Extract the [X, Y] coordinate from the center of the cell holding the provided text.  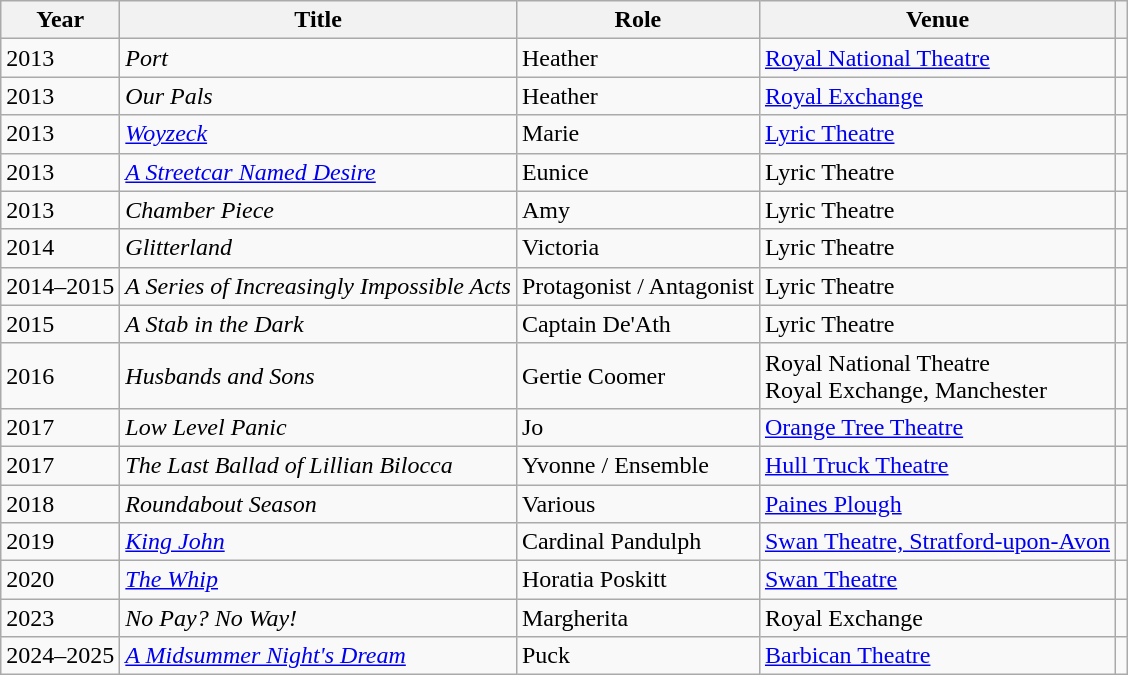
Swan Theatre, Stratford-upon-Avon [937, 542]
The Whip [318, 580]
Amy [638, 210]
Protagonist / Antagonist [638, 286]
Our Pals [318, 96]
2015 [60, 324]
A Streetcar Named Desire [318, 172]
Port [318, 58]
Royal National TheatreRoyal Exchange, Manchester [937, 376]
2016 [60, 376]
2019 [60, 542]
Chamber Piece [318, 210]
Roundabout Season [318, 503]
Royal National Theatre [937, 58]
Gertie Coomer [638, 376]
Venue [937, 20]
Swan Theatre [937, 580]
2018 [60, 503]
Title [318, 20]
Woyzeck [318, 134]
Role [638, 20]
Year [60, 20]
Eunice [638, 172]
Horatia Poskitt [638, 580]
Husbands and Sons [318, 376]
King John [318, 542]
A Series of Increasingly Impossible Acts [318, 286]
Jo [638, 427]
2024–2025 [60, 656]
Various [638, 503]
Orange Tree Theatre [937, 427]
2020 [60, 580]
Yvonne / Ensemble [638, 465]
2014 [60, 248]
Marie [638, 134]
A Stab in the Dark [318, 324]
2014–2015 [60, 286]
Margherita [638, 618]
Hull Truck Theatre [937, 465]
Captain De'Ath [638, 324]
Cardinal Pandulph [638, 542]
Low Level Panic [318, 427]
Puck [638, 656]
The Last Ballad of Lillian Bilocca [318, 465]
Barbican Theatre [937, 656]
No Pay? No Way! [318, 618]
Paines Plough [937, 503]
Glitterland [318, 248]
A Midsummer Night's Dream [318, 656]
Victoria [638, 248]
2023 [60, 618]
